Identify which cell holds the provided text, then report its [X, Y] central coordinate. 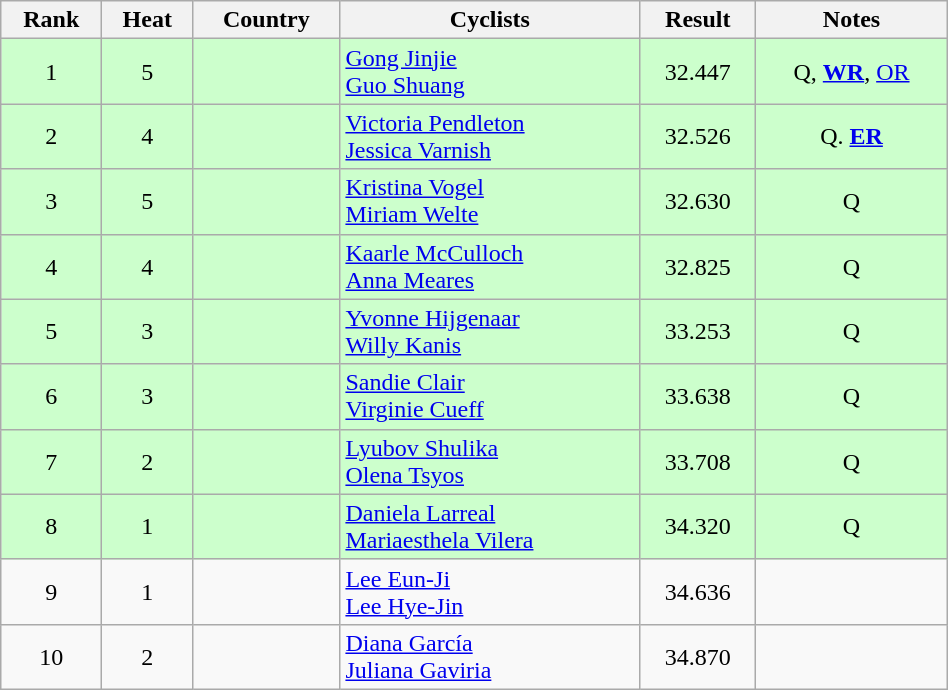
Daniela LarrealMariaesthela Vilera [490, 526]
Heat [148, 20]
10 [52, 656]
9 [52, 592]
Yvonne HijgenaarWilly Kanis [490, 332]
34.320 [698, 526]
Victoria PendletonJessica Varnish [490, 136]
Result [698, 20]
32.447 [698, 72]
Kaarle McCullochAnna Meares [490, 266]
34.636 [698, 592]
7 [52, 462]
Diana GarcíaJuliana Gaviria [490, 656]
Q. ER [852, 136]
Kristina VogelMiriam Welte [490, 202]
Rank [52, 20]
Lee Eun-JiLee Hye-Jin [490, 592]
Q, WR, OR [852, 72]
Cyclists [490, 20]
32.825 [698, 266]
8 [52, 526]
33.253 [698, 332]
Lyubov ShulikaOlena Tsyos [490, 462]
34.870 [698, 656]
Country [266, 20]
32.630 [698, 202]
33.708 [698, 462]
Sandie ClairVirginie Cueff [490, 396]
Notes [852, 20]
Gong JinjieGuo Shuang [490, 72]
33.638 [698, 396]
6 [52, 396]
32.526 [698, 136]
